Scan for the cell matching the given text and deliver its (X, Y) coordinate at center. 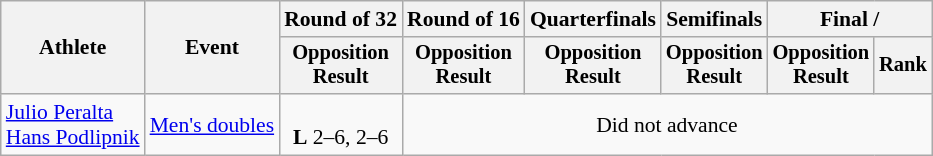
Semifinals (714, 19)
Rank (903, 66)
Athlete (73, 48)
Quarterfinals (593, 19)
Round of 32 (340, 19)
Julio PeraltaHans Podlipnik (73, 124)
L 2–6, 2–6 (340, 124)
Round of 16 (464, 19)
Men's doubles (212, 124)
Final / (850, 19)
Did not advance (667, 124)
Event (212, 48)
